Provide the (X, Y) coordinate of the cell's center where the given text is located.  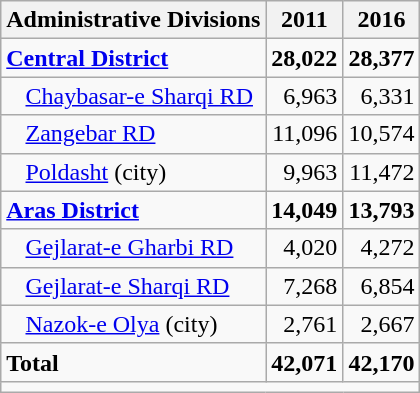
Total (134, 362)
Aras District (134, 210)
6,854 (382, 286)
4,272 (382, 248)
Poldasht (city) (134, 172)
4,020 (304, 248)
Zangebar RD (134, 134)
42,170 (382, 362)
6,963 (304, 96)
28,377 (382, 58)
6,331 (382, 96)
2,761 (304, 324)
2011 (304, 20)
Nazok-e Olya (city) (134, 324)
9,963 (304, 172)
28,022 (304, 58)
11,472 (382, 172)
Central District (134, 58)
Gejlarat-e Gharbi RD (134, 248)
2,667 (382, 324)
13,793 (382, 210)
42,071 (304, 362)
Chaybasar-e Sharqi RD (134, 96)
7,268 (304, 286)
2016 (382, 20)
10,574 (382, 134)
Gejlarat-e Sharqi RD (134, 286)
11,096 (304, 134)
Administrative Divisions (134, 20)
14,049 (304, 210)
